Determine the [x, y] coordinate at the center of the cell enclosing the given text.  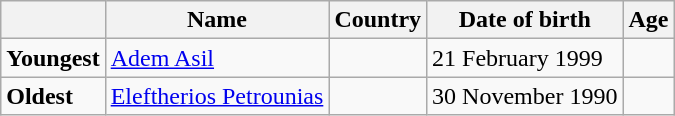
Age [648, 20]
Name [217, 20]
Country [378, 20]
Eleftherios Petrounias [217, 96]
30 November 1990 [525, 96]
Date of birth [525, 20]
Oldest [53, 96]
Adem Asil [217, 58]
21 February 1999 [525, 58]
Youngest [53, 58]
